For the text-containing cell, return its midpoint in (x, y) coordinate format. 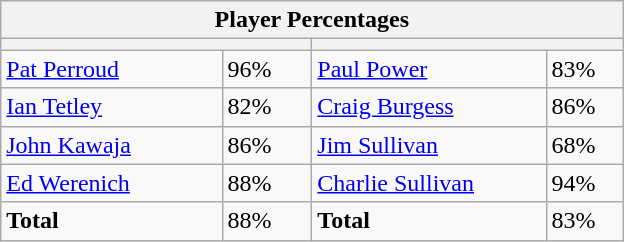
Ian Tetley (112, 107)
John Kawaja (112, 145)
Charlie Sullivan (429, 183)
Pat Perroud (112, 69)
Craig Burgess (429, 107)
94% (584, 183)
Paul Power (429, 69)
Jim Sullivan (429, 145)
82% (267, 107)
96% (267, 69)
Ed Werenich (112, 183)
Player Percentages (312, 20)
68% (584, 145)
